Extract the (X, Y) coordinate from the center of the cell holding the provided text.  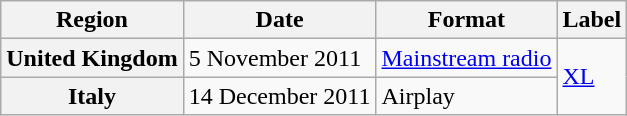
Region (92, 20)
Date (280, 20)
Label (592, 20)
United Kingdom (92, 58)
Italy (92, 96)
XL (592, 77)
Airplay (466, 96)
Format (466, 20)
5 November 2011 (280, 58)
14 December 2011 (280, 96)
Mainstream radio (466, 58)
